Locate the cell with the specified text and output its (x, y) center coordinate. 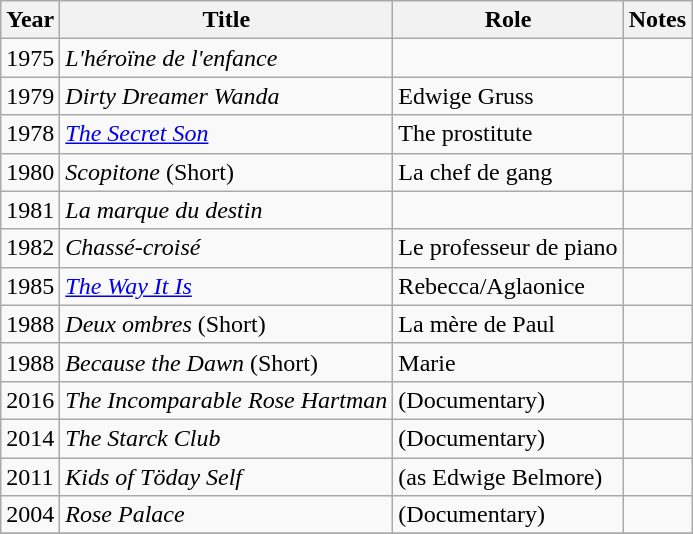
Marie (508, 362)
Title (226, 20)
The Secret Son (226, 134)
La marque du destin (226, 210)
Year (30, 20)
2004 (30, 515)
1980 (30, 172)
Scopitone (Short) (226, 172)
1985 (30, 286)
Dirty Dreamer Wanda (226, 96)
Deux ombres (Short) (226, 324)
L'héroïne de l'enfance (226, 58)
1975 (30, 58)
2014 (30, 438)
Le professeur de piano (508, 248)
The Way It Is (226, 286)
1982 (30, 248)
1979 (30, 96)
Edwige Gruss (508, 96)
The Starck Club (226, 438)
Rose Palace (226, 515)
2011 (30, 477)
Kids of Töday Self (226, 477)
1978 (30, 134)
Chassé-croisé (226, 248)
Notes (657, 20)
La mère de Paul (508, 324)
1981 (30, 210)
La chef de gang (508, 172)
2016 (30, 400)
The Incomparable Rose Hartman (226, 400)
Because the Dawn (Short) (226, 362)
Rebecca/Aglaonice (508, 286)
The prostitute (508, 134)
(as Edwige Belmore) (508, 477)
Role (508, 20)
